Determine the (X, Y) coordinate at the center of the cell enclosing the given text.  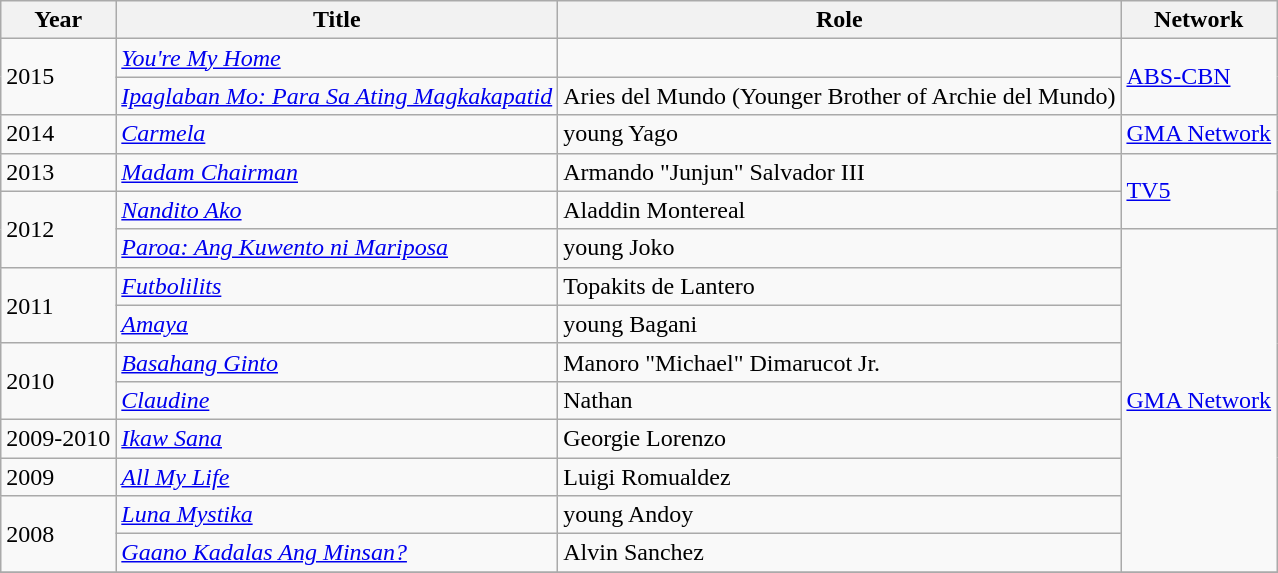
Year (58, 20)
Role (840, 20)
Luigi Romualdez (840, 477)
Network (1199, 20)
All My Life (337, 477)
2012 (58, 229)
2013 (58, 172)
Armando "Junjun" Salvador III (840, 172)
Gaano Kadalas Ang Minsan? (337, 553)
2011 (58, 305)
Basahang Ginto (337, 362)
2014 (58, 134)
Title (337, 20)
Luna Mystika (337, 515)
Alvin Sanchez (840, 553)
Manoro "Michael" Dimarucot Jr. (840, 362)
2009-2010 (58, 438)
Amaya (337, 324)
Paroa: Ang Kuwento ni Mariposa (337, 248)
Aladdin Montereal (840, 210)
Ikaw Sana (337, 438)
young Andoy (840, 515)
2010 (58, 381)
Claudine (337, 400)
Nandito Ako (337, 210)
Futbolilits (337, 286)
Aries del Mundo (Younger Brother of Archie del Mundo) (840, 96)
Topakits de Lantero (840, 286)
Madam Chairman (337, 172)
2015 (58, 77)
Georgie Lorenzo (840, 438)
Ipaglaban Mo: Para Sa Ating Magkakapatid (337, 96)
Carmela (337, 134)
young Yago (840, 134)
Nathan (840, 400)
young Joko (840, 248)
TV5 (1199, 191)
2009 (58, 477)
ABS-CBN (1199, 77)
You're My Home (337, 58)
young Bagani (840, 324)
2008 (58, 534)
